Locate the cell with the specified text and output its [x, y] center coordinate. 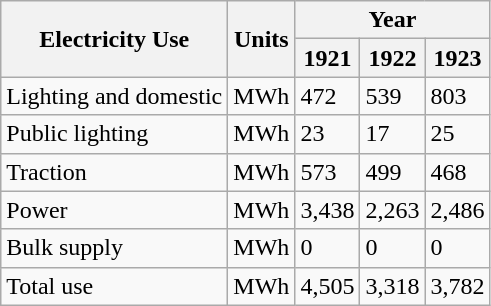
1923 [458, 58]
472 [328, 96]
Bulk supply [114, 248]
1922 [392, 58]
Public lighting [114, 134]
803 [458, 96]
Electricity Use [114, 39]
539 [392, 96]
4,505 [328, 286]
Year [392, 20]
23 [328, 134]
3,438 [328, 210]
499 [392, 172]
17 [392, 134]
Lighting and domestic [114, 96]
3,318 [392, 286]
3,782 [458, 286]
Power [114, 210]
Total use [114, 286]
1921 [328, 58]
Units [262, 39]
573 [328, 172]
25 [458, 134]
2,263 [392, 210]
Traction [114, 172]
468 [458, 172]
2,486 [458, 210]
